Capture the cell that displays the provided text and extract its [X, Y] central coordinate. 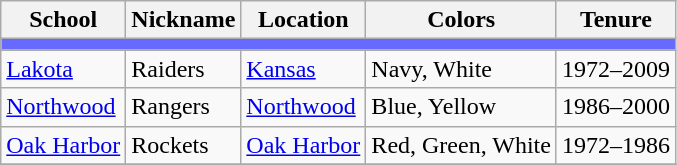
Red, Green, White [462, 145]
Raiders [184, 69]
Lakota [64, 69]
Kansas [304, 69]
Navy, White [462, 69]
Blue, Yellow [462, 107]
1986–2000 [616, 107]
Nickname [184, 20]
School [64, 20]
1972–1986 [616, 145]
Rockets [184, 145]
Rangers [184, 107]
Colors [462, 20]
Location [304, 20]
Tenure [616, 20]
1972–2009 [616, 69]
